From the cell containing the given text, extract its center point as [X, Y] coordinate. 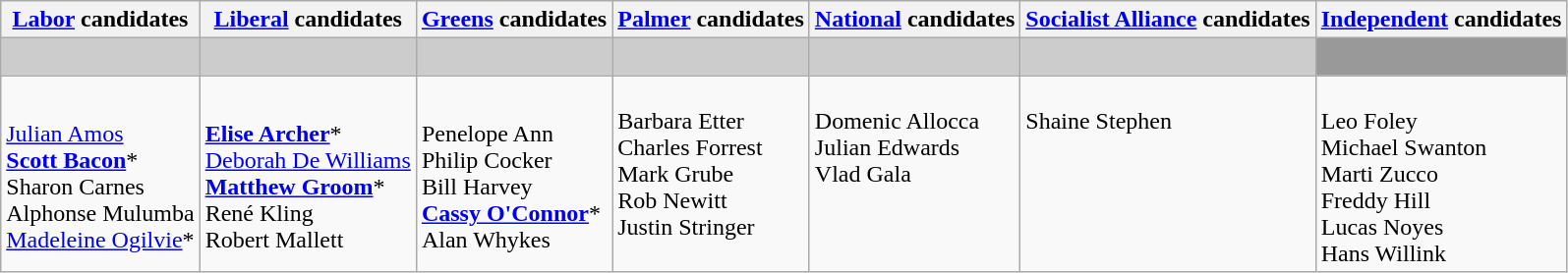
Penelope Ann Philip Cocker Bill Harvey Cassy O'Connor* Alan Whykes [513, 174]
Greens candidates [513, 20]
Domenic Allocca Julian Edwards Vlad Gala [914, 174]
Independent candidates [1441, 20]
Socialist Alliance candidates [1168, 20]
Elise Archer* Deborah De Williams Matthew Groom* René Kling Robert Mallett [308, 174]
Barbara Etter Charles Forrest Mark Grube Rob Newitt Justin Stringer [712, 174]
National candidates [914, 20]
Palmer candidates [712, 20]
Shaine Stephen [1168, 174]
Julian Amos Scott Bacon* Sharon Carnes Alphonse Mulumba Madeleine Ogilvie* [100, 174]
Liberal candidates [308, 20]
Labor candidates [100, 20]
Leo Foley Michael Swanton Marti Zucco Freddy Hill Lucas Noyes Hans Willink [1441, 174]
